Search for the cell housing the specified text and yield its (x, y) center coordinate. 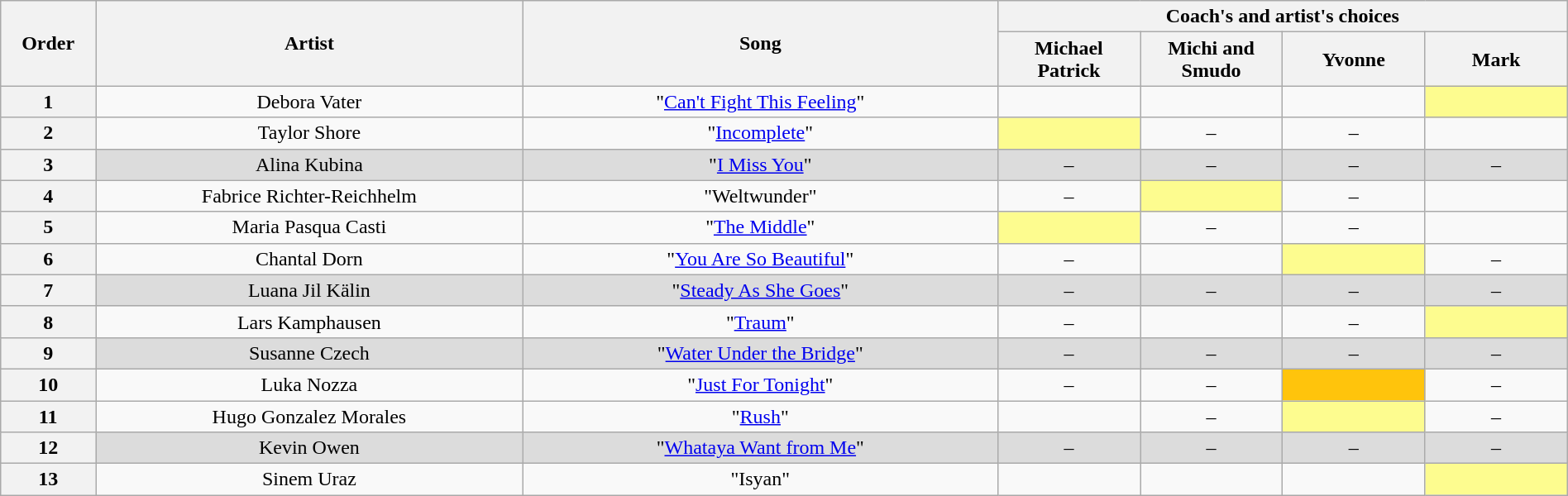
Mark (1496, 60)
Kevin Owen (309, 448)
8 (48, 322)
Coach's and artist's choices (1282, 17)
Taylor Shore (309, 133)
"Isyan" (760, 479)
"Incomplete" (760, 133)
Hugo Gonzalez Morales (309, 416)
2 (48, 133)
6 (48, 259)
Michael Patrick (1068, 60)
Luka Nozza (309, 384)
Artist (309, 43)
"I Miss You" (760, 165)
Alina Kubina (309, 165)
"You Are So Beautiful" (760, 259)
"Steady As She Goes" (760, 290)
"Water Under the Bridge" (760, 353)
"Can't Fight This Feeling" (760, 102)
7 (48, 290)
"Whataya Want from Me" (760, 448)
Lars Kamphausen (309, 322)
3 (48, 165)
Michi and Smudo (1212, 60)
Luana Jil Kälin (309, 290)
Susanne Czech (309, 353)
"Weltwunder" (760, 196)
Debora Vater (309, 102)
11 (48, 416)
1 (48, 102)
"Just For Tonight" (760, 384)
5 (48, 227)
"Rush" (760, 416)
Song (760, 43)
"The Middle" (760, 227)
"Traum" (760, 322)
Sinem Uraz (309, 479)
9 (48, 353)
10 (48, 384)
12 (48, 448)
4 (48, 196)
Chantal Dorn (309, 259)
13 (48, 479)
Yvonne (1354, 60)
Order (48, 43)
Fabrice Richter-Reichhelm (309, 196)
Maria Pasqua Casti (309, 227)
